Detect which cell encompasses the target text, then output its [X, Y] center coordinate. 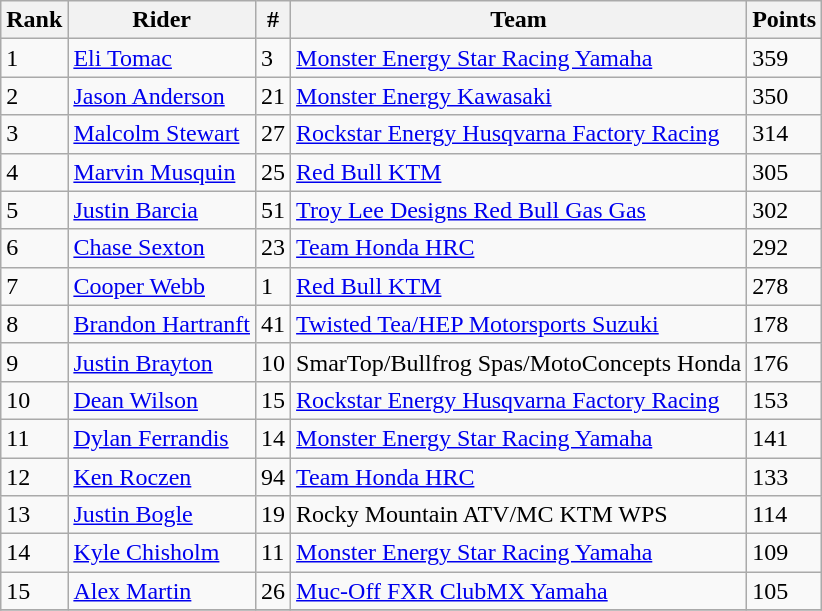
Eli Tomac [162, 58]
105 [784, 591]
305 [784, 172]
7 [34, 286]
314 [784, 134]
4 [34, 172]
141 [784, 438]
133 [784, 477]
Team [519, 20]
13 [34, 515]
41 [274, 324]
8 [34, 324]
114 [784, 515]
350 [784, 96]
109 [784, 553]
25 [274, 172]
Rider [162, 20]
302 [784, 210]
94 [274, 477]
Kyle Chisholm [162, 553]
Rank [34, 20]
178 [784, 324]
Justin Bogle [162, 515]
153 [784, 400]
Justin Brayton [162, 362]
12 [34, 477]
Rocky Mountain ATV/MC KTM WPS [519, 515]
Dylan Ferrandis [162, 438]
Brandon Hartranft [162, 324]
Chase Sexton [162, 248]
21 [274, 96]
292 [784, 248]
Malcolm Stewart [162, 134]
Ken Roczen [162, 477]
26 [274, 591]
Alex Martin [162, 591]
Twisted Tea/HEP Motorsports Suzuki [519, 324]
Justin Barcia [162, 210]
SmarTop/Bullfrog Spas/MotoConcepts Honda [519, 362]
23 [274, 248]
6 [34, 248]
27 [274, 134]
Cooper Webb [162, 286]
Jason Anderson [162, 96]
5 [34, 210]
9 [34, 362]
Points [784, 20]
# [274, 20]
51 [274, 210]
359 [784, 58]
Marvin Musquin [162, 172]
2 [34, 96]
Dean Wilson [162, 400]
278 [784, 286]
Muc-Off FXR ClubMX Yamaha [519, 591]
19 [274, 515]
Troy Lee Designs Red Bull Gas Gas [519, 210]
176 [784, 362]
Monster Energy Kawasaki [519, 96]
